Provide the [X, Y] coordinate of the cell's center where the given text is located.  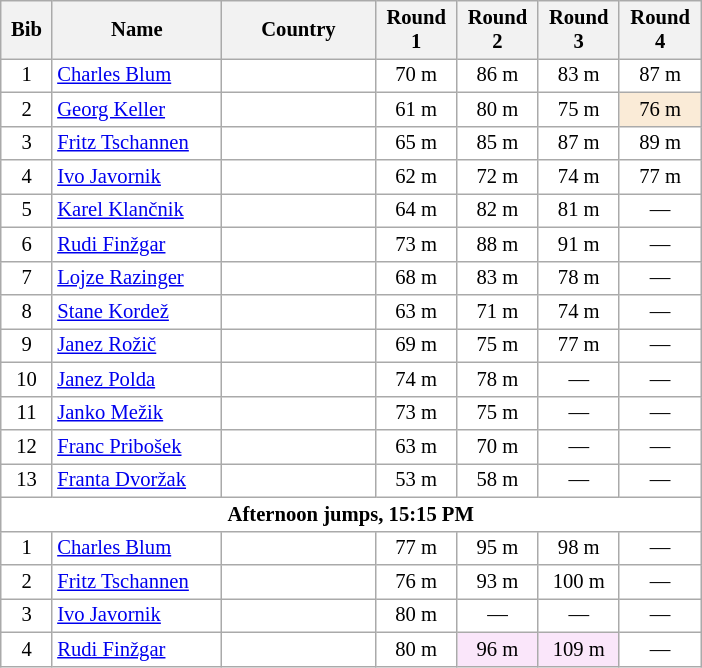
58 m [498, 480]
89 m [660, 143]
86 m [498, 75]
72 m [498, 177]
Stane Kordež [136, 311]
Franc Pribošek [136, 447]
Franta Dvoržak [136, 480]
8 [27, 311]
Afternoon jumps, 15:15 PM [351, 514]
Bib [27, 29]
100 m [578, 581]
64 m [416, 210]
10 [27, 379]
88 m [498, 244]
Country [298, 29]
Round 4 [660, 29]
69 m [416, 345]
12 [27, 447]
96 m [498, 649]
98 m [578, 548]
53 m [416, 480]
93 m [498, 581]
62 m [416, 177]
7 [27, 278]
Round 1 [416, 29]
Janez Polda [136, 379]
Janko Mežik [136, 413]
71 m [498, 311]
6 [27, 244]
85 m [498, 143]
81 m [578, 210]
95 m [498, 548]
68 m [416, 278]
Name [136, 29]
82 m [498, 210]
13 [27, 480]
Round 2 [498, 29]
61 m [416, 109]
Janez Rožič [136, 345]
Karel Klančnik [136, 210]
5 [27, 210]
Georg Keller [136, 109]
109 m [578, 649]
9 [27, 345]
Round 3 [578, 29]
Lojze Razinger [136, 278]
11 [27, 413]
65 m [416, 143]
91 m [578, 244]
